Extract the [X, Y] coordinate from the center of the cell holding the provided text.  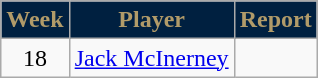
Player [152, 20]
Week [35, 20]
Jack McInerney [152, 58]
18 [35, 58]
Report [276, 20]
